From the cell containing the given text, extract its center point as [X, Y] coordinate. 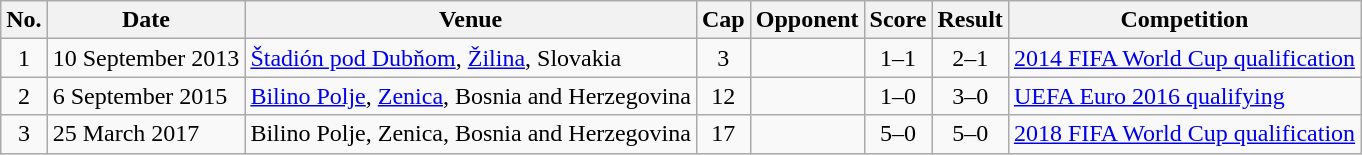
Result [970, 20]
17 [723, 134]
2018 FIFA World Cup qualification [1184, 134]
Venue [471, 20]
UEFA Euro 2016 qualifying [1184, 96]
Competition [1184, 20]
Date [146, 20]
2014 FIFA World Cup qualification [1184, 58]
Štadión pod Dubňom, Žilina, Slovakia [471, 58]
2 [24, 96]
6 September 2015 [146, 96]
Score [898, 20]
No. [24, 20]
10 September 2013 [146, 58]
1–0 [898, 96]
2–1 [970, 58]
25 March 2017 [146, 134]
12 [723, 96]
Opponent [807, 20]
1 [24, 58]
1–1 [898, 58]
Cap [723, 20]
3–0 [970, 96]
